For the text-containing cell, return its midpoint in (x, y) coordinate format. 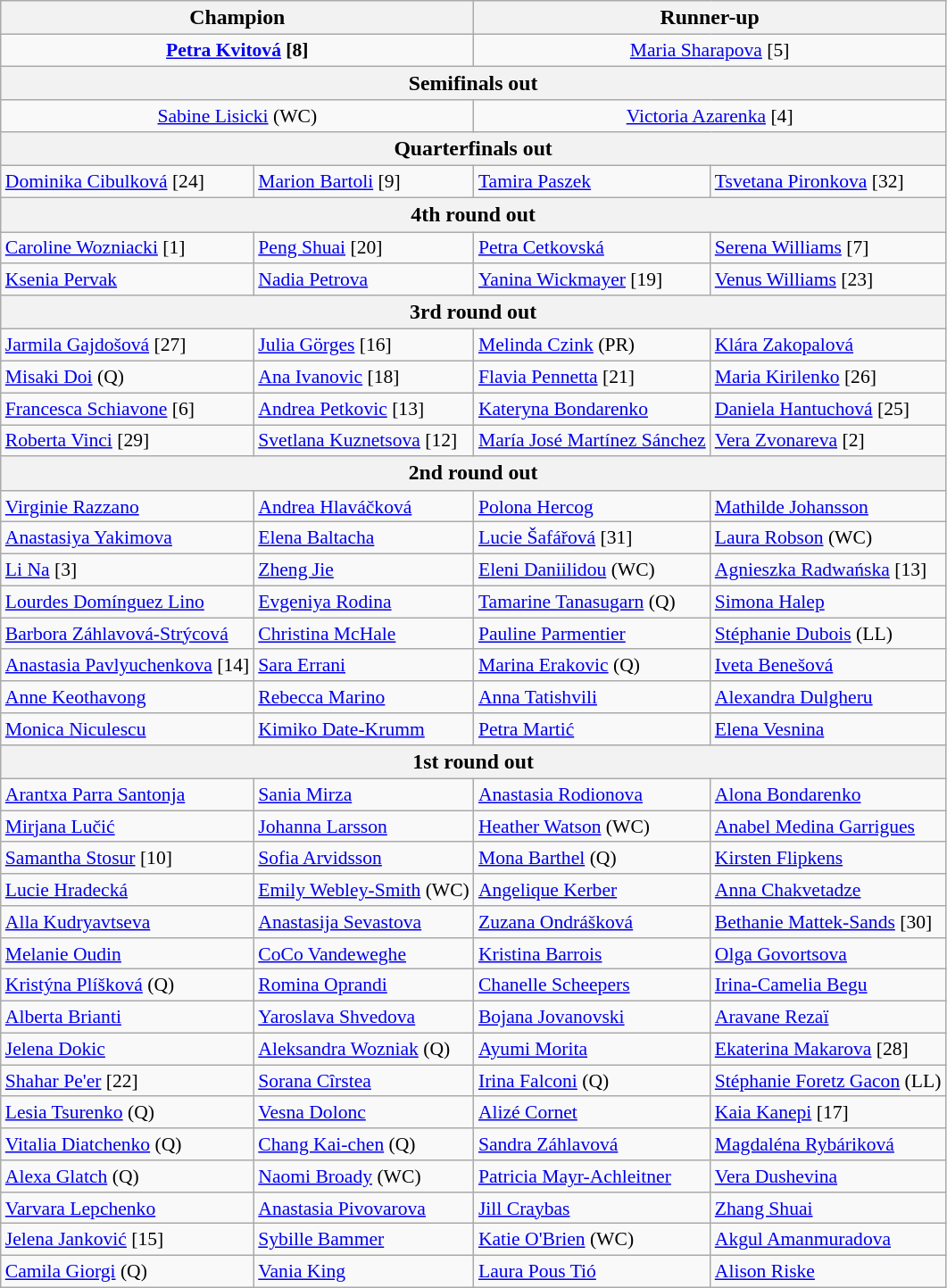
Julia Görges [16] (364, 345)
Ekaterina Makarova [28] (828, 1050)
2nd round out (473, 474)
Sara Errani (364, 666)
Dominika Cibulková [24] (128, 182)
Sabine Lisicki (WC) (237, 117)
Johanna Larsson (364, 827)
Jelena Dokic (128, 1050)
Elena Vesnina (828, 729)
Anne Keothavong (128, 697)
Andrea Hlaváčková (364, 507)
Anna Chakvetadze (828, 890)
Roberta Vinci [29] (128, 441)
Polona Hercog (593, 507)
María José Martínez Sánchez (593, 441)
Alona Bondarenko (828, 795)
Elena Baltacha (364, 538)
Mathilde Johansson (828, 507)
Kateryna Bondarenko (593, 409)
Pauline Parmentier (593, 634)
1st round out (473, 762)
Olga Govortsova (828, 954)
4th round out (473, 215)
Vesna Dolonc (364, 1113)
Lucie Šafářová [31] (593, 538)
Alexa Glatch (Q) (128, 1176)
Melanie Oudin (128, 954)
Kimiko Date-Krumm (364, 729)
Tamarine Tanasugarn (Q) (593, 602)
Marion Bartoli [9] (364, 182)
Eleni Daniilidou (WC) (593, 570)
Varvara Lepchenko (128, 1209)
Laura Robson (WC) (828, 538)
Ayumi Morita (593, 1050)
Semifinals out (473, 84)
Anastasija Sevastova (364, 922)
Lesia Tsurenko (Q) (128, 1113)
3rd round out (473, 312)
Lucie Hradecká (128, 890)
Li Na [3] (128, 570)
Caroline Wozniacki [1] (128, 248)
Yanina Wickmayer [19] (593, 280)
Zhang Shuai (828, 1209)
Petra Kvitová [8] (237, 51)
Aravane Rezaï (828, 1018)
Alberta Brianti (128, 1018)
Sorana Cîrstea (364, 1081)
Melinda Czink (PR) (593, 345)
Venus Williams [23] (828, 280)
Misaki Doi (Q) (128, 378)
Vera Zvonareva [2] (828, 441)
Emily Webley-Smith (WC) (364, 890)
Stéphanie Foretz Gacon (LL) (828, 1081)
Iveta Benešová (828, 666)
Ksenia Pervak (128, 280)
Anastasia Rodionova (593, 795)
Kaia Kanepi [17] (828, 1113)
Mirjana Lučić (128, 827)
Patricia Mayr-Achleitner (593, 1176)
Alison Riske (828, 1272)
Petra Cetkovská (593, 248)
Quarterfinals out (473, 149)
Anastasia Pavlyuchenkova [14] (128, 666)
Anabel Medina Garrigues (828, 827)
Mona Barthel (Q) (593, 859)
Jill Craybas (593, 1209)
Runner-up (710, 18)
Vania King (364, 1272)
Laura Pous Tió (593, 1272)
Maria Sharapova [5] (710, 51)
Klára Zakopalová (828, 345)
Aleksandra Wozniak (Q) (364, 1050)
Irina Falconi (Q) (593, 1081)
Shahar Pe'er [22] (128, 1081)
Alexandra Dulgheru (828, 697)
Simona Halep (828, 602)
Kristýna Plíšková (Q) (128, 985)
CoCo Vandeweghe (364, 954)
Kristina Barrois (593, 954)
Alizé Cornet (593, 1113)
Svetlana Kuznetsova [12] (364, 441)
Magdaléna Rybáriková (828, 1144)
Flavia Pennetta [21] (593, 378)
Serena Williams [7] (828, 248)
Yaroslava Shvedova (364, 1018)
Heather Watson (WC) (593, 827)
Daniela Hantuchová [25] (828, 409)
Vitalia Diatchenko (Q) (128, 1144)
Alla Kudryavtseva (128, 922)
Akgul Amanmuradova (828, 1240)
Jelena Janković [15] (128, 1240)
Anastasiya Yakimova (128, 538)
Monica Niculescu (128, 729)
Jarmila Gajdošová [27] (128, 345)
Agnieszka Radwańska [13] (828, 570)
Evgeniya Rodina (364, 602)
Virginie Razzano (128, 507)
Christina McHale (364, 634)
Barbora Záhlavová-Strýcová (128, 634)
Stéphanie Dubois (LL) (828, 634)
Katie O'Brien (WC) (593, 1240)
Samantha Stosur [10] (128, 859)
Irina-Camelia Begu (828, 985)
Zuzana Ondrášková (593, 922)
Lourdes Domínguez Lino (128, 602)
Bethanie Mattek-Sands [30] (828, 922)
Naomi Broady (WC) (364, 1176)
Victoria Azarenka [4] (710, 117)
Camila Giorgi (Q) (128, 1272)
Sandra Záhlavová (593, 1144)
Petra Martić (593, 729)
Sania Mirza (364, 795)
Bojana Jovanovski (593, 1018)
Sybille Bammer (364, 1240)
Rebecca Marino (364, 697)
Zheng Jie (364, 570)
Tsvetana Pironkova [32] (828, 182)
Tamira Paszek (593, 182)
Francesca Schiavone [6] (128, 409)
Marina Erakovic (Q) (593, 666)
Vera Dushevina (828, 1176)
Andrea Petkovic [13] (364, 409)
Ana Ivanovic [18] (364, 378)
Anastasia Pivovarova (364, 1209)
Maria Kirilenko [26] (828, 378)
Nadia Petrova (364, 280)
Kirsten Flipkens (828, 859)
Anna Tatishvili (593, 697)
Chanelle Scheepers (593, 985)
Chang Kai-chen (Q) (364, 1144)
Arantxa Parra Santonja (128, 795)
Champion (237, 18)
Sofia Arvidsson (364, 859)
Angelique Kerber (593, 890)
Peng Shuai [20] (364, 248)
Romina Oprandi (364, 985)
